Return (x, y) of the center of cell containing provided text 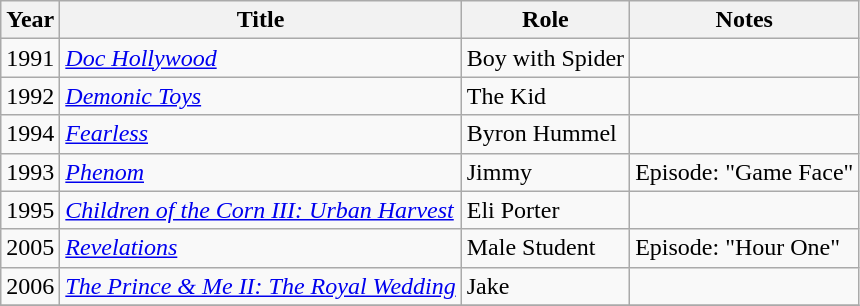
Year (30, 20)
2006 (30, 286)
Eli Porter (545, 210)
Phenom (260, 172)
Notes (744, 20)
Jimmy (545, 172)
1991 (30, 58)
The Kid (545, 96)
1993 (30, 172)
Fearless (260, 134)
The Prince & Me II: The Royal Wedding (260, 286)
1995 (30, 210)
Episode: "Game Face" (744, 172)
Title (260, 20)
1992 (30, 96)
Doc Hollywood (260, 58)
1994 (30, 134)
Boy with Spider (545, 58)
Children of the Corn III: Urban Harvest (260, 210)
Episode: "Hour One" (744, 248)
Revelations (260, 248)
Role (545, 20)
Male Student (545, 248)
Byron Hummel (545, 134)
Jake (545, 286)
2005 (30, 248)
Demonic Toys (260, 96)
